Scan for the cell matching the given text and deliver its (x, y) coordinate at center. 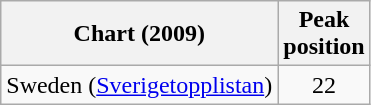
22 (324, 85)
Sweden (Sverigetopplistan) (140, 85)
Chart (2009) (140, 34)
Peak position (324, 34)
